Detect which cell encompasses the target text, then output its [X, Y] center coordinate. 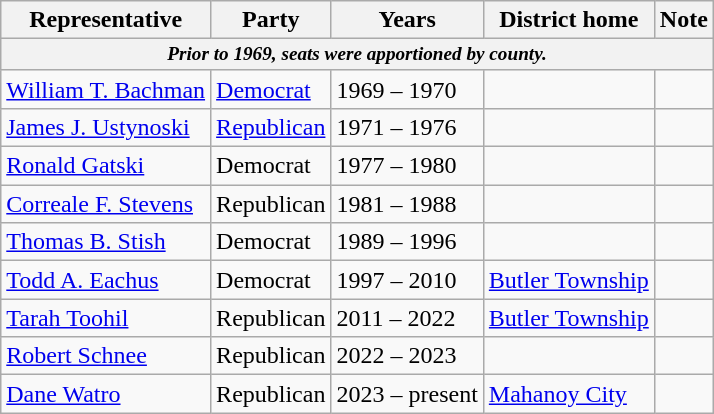
2022 – 2023 [407, 356]
Robert Schnee [106, 356]
Correale F. Stevens [106, 204]
1989 – 1996 [407, 242]
Ronald Gatski [106, 166]
Dane Watro [106, 394]
Thomas B. Stish [106, 242]
Representative [106, 20]
2011 – 2022 [407, 318]
William T. Bachman [106, 89]
Mahanoy City [568, 394]
1969 – 1970 [407, 89]
District home [568, 20]
Todd A. Eachus [106, 280]
Note [684, 20]
1997 – 2010 [407, 280]
2023 – present [407, 394]
Tarah Toohil [106, 318]
1971 – 1976 [407, 128]
James J. Ustynoski [106, 128]
1977 – 1980 [407, 166]
Prior to 1969, seats were apportioned by county. [358, 55]
1981 – 1988 [407, 204]
Party [271, 20]
Years [407, 20]
